Find where the given text appears and provide that cell's center as (x, y) coordinate. 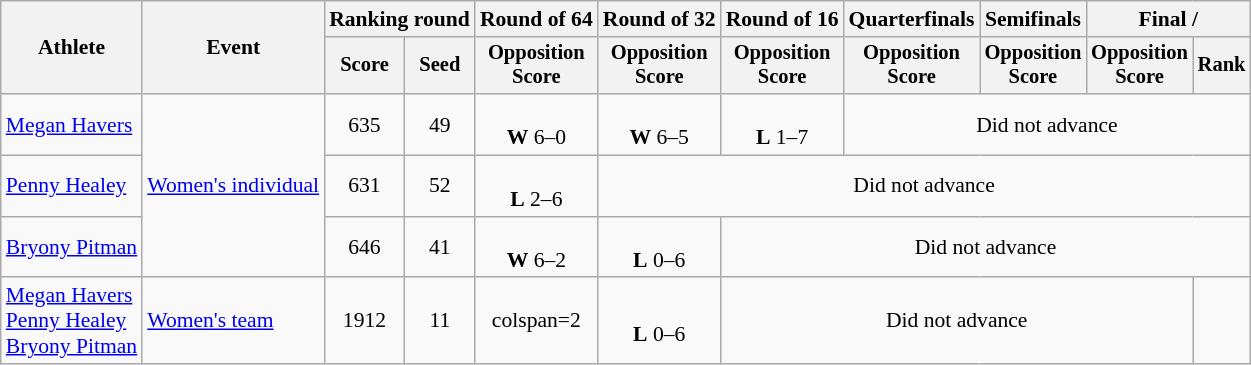
Final / (1168, 19)
Ranking round (400, 19)
Score (364, 66)
L 1–7 (782, 124)
Megan Havers (72, 124)
1912 (364, 322)
Megan HaversPenny HealeyBryony Pitman (72, 322)
W 6–0 (536, 124)
Event (233, 48)
colspan=2 (536, 322)
Round of 64 (536, 19)
Athlete (72, 48)
11 (440, 322)
W 6–2 (536, 248)
Semifinals (1034, 19)
646 (364, 248)
W 6–5 (660, 124)
631 (364, 186)
52 (440, 186)
Penny Healey (72, 186)
Quarterfinals (912, 19)
Women's team (233, 322)
L 2–6 (536, 186)
Bryony Pitman (72, 248)
635 (364, 124)
Seed (440, 66)
Rank (1222, 66)
Women's individual (233, 186)
Round of 32 (660, 19)
Round of 16 (782, 19)
41 (440, 248)
49 (440, 124)
